Pinpoint the cell where the given text exists, returning its (X, Y) midpoint coordinate. 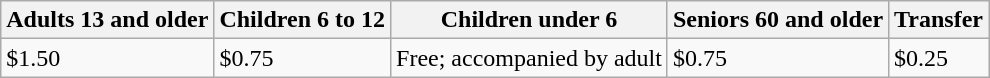
Children under 6 (530, 20)
$1.50 (108, 58)
Children 6 to 12 (302, 20)
$0.25 (939, 58)
Adults 13 and older (108, 20)
Free; accompanied by adult (530, 58)
Seniors 60 and older (778, 20)
Transfer (939, 20)
